Determine the (x, y) coordinate at the center of the cell enclosing the given text.  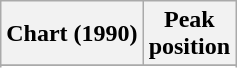
Chart (1990) (72, 34)
Peakposition (189, 34)
